Detect which cell encompasses the target text, then output its [x, y] center coordinate. 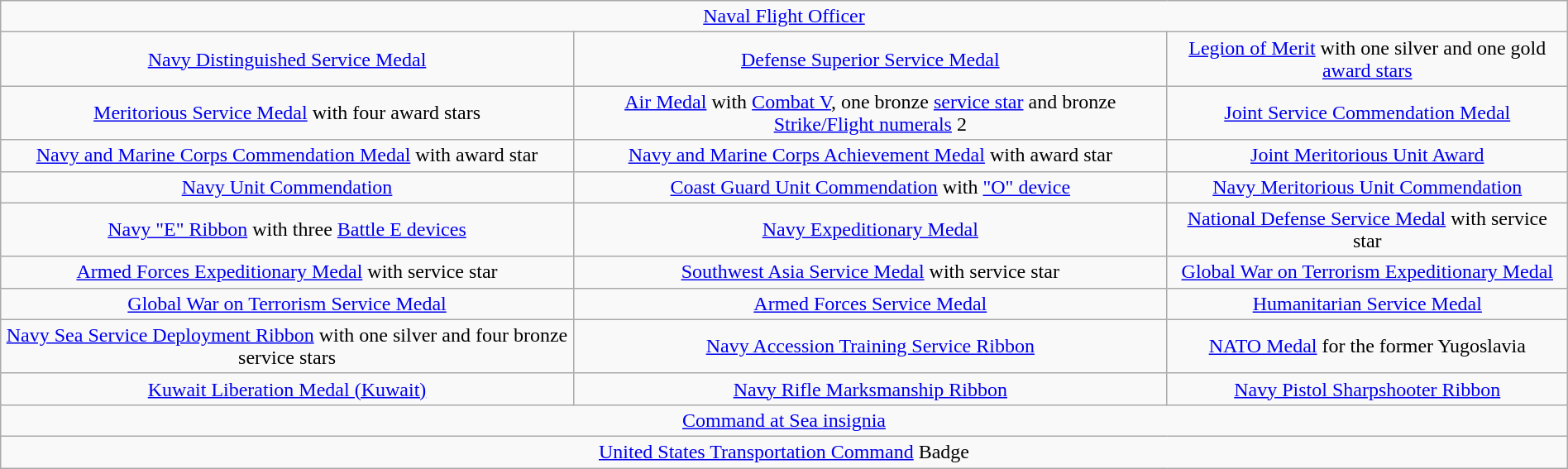
Navy Sea Service Deployment Ribbon with one silver and four bronze service stars [288, 346]
Kuwait Liberation Medal (Kuwait) [288, 389]
Meritorious Service Medal with four award stars [288, 112]
Command at Sea insignia [784, 420]
Global War on Terrorism Service Medal [288, 304]
Coast Guard Unit Commendation with "O" device [870, 187]
Air Medal with Combat V, one bronze service star and bronze Strike/Flight numerals 2 [870, 112]
Joint Service Commendation Medal [1367, 112]
Armed Forces Expeditionary Medal with service star [288, 272]
Legion of Merit with one silver and one gold award stars [1367, 60]
Navy "E" Ribbon with three Battle E devices [288, 230]
Navy and Marine Corps Commendation Medal with award star [288, 156]
Navy Distinguished Service Medal [288, 60]
Navy and Marine Corps Achievement Medal with award star [870, 156]
Navy Accession Training Service Ribbon [870, 346]
Navy Meritorious Unit Commendation [1367, 187]
Navy Rifle Marksmanship Ribbon [870, 389]
NATO Medal for the former Yugoslavia [1367, 346]
Global War on Terrorism Expeditionary Medal [1367, 272]
Naval Flight Officer [784, 17]
National Defense Service Medal with service star [1367, 230]
Humanitarian Service Medal [1367, 304]
Navy Expeditionary Medal [870, 230]
Southwest Asia Service Medal with service star [870, 272]
Joint Meritorious Unit Award [1367, 156]
United States Transportation Command Badge [784, 452]
Navy Pistol Sharpshooter Ribbon [1367, 389]
Navy Unit Commendation [288, 187]
Defense Superior Service Medal [870, 60]
Armed Forces Service Medal [870, 304]
